Locate the cell with the specified text and output its (X, Y) center coordinate. 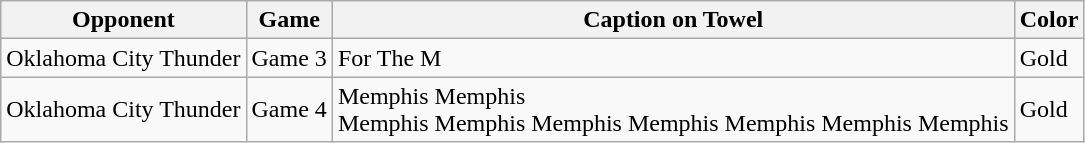
Memphis MemphisMemphis Memphis Memphis Memphis Memphis Memphis Memphis (673, 110)
Game 4 (289, 110)
Color (1049, 20)
Game 3 (289, 58)
Game (289, 20)
Caption on Towel (673, 20)
Opponent (124, 20)
For The M (673, 58)
